Locate the cell with the specified text and output its [x, y] center coordinate. 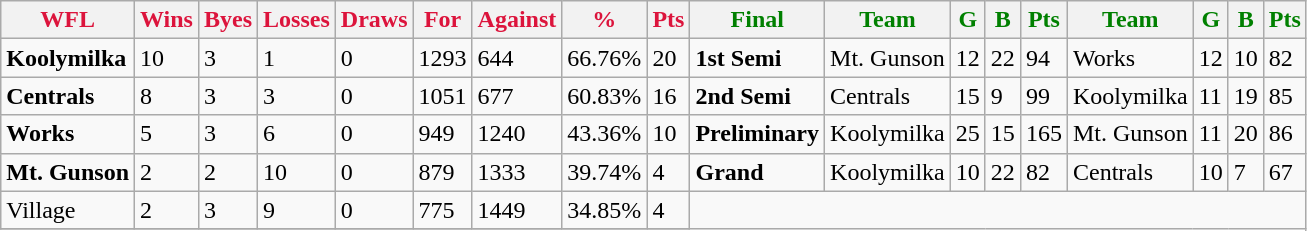
7 [1246, 172]
8 [167, 96]
99 [1044, 96]
879 [442, 172]
39.74% [604, 172]
% [604, 20]
Wins [167, 20]
60.83% [604, 96]
67 [1284, 172]
Draws [374, 20]
5 [167, 134]
For [442, 20]
1 [297, 58]
1st Semi [758, 58]
Final [758, 20]
Preliminary [758, 134]
Byes [228, 20]
Losses [297, 20]
66.76% [604, 58]
1051 [442, 96]
34.85% [604, 210]
1240 [517, 134]
25 [968, 134]
949 [442, 134]
677 [517, 96]
86 [1284, 134]
1333 [517, 172]
16 [668, 96]
Village [68, 210]
2nd Semi [758, 96]
Against [517, 20]
775 [442, 210]
Grand [758, 172]
43.36% [604, 134]
WFL [68, 20]
19 [1246, 96]
6 [297, 134]
644 [517, 58]
165 [1044, 134]
94 [1044, 58]
1293 [442, 58]
85 [1284, 96]
1449 [517, 210]
